Return the [x, y] coordinate for the center point of the cell that contains the specified text.  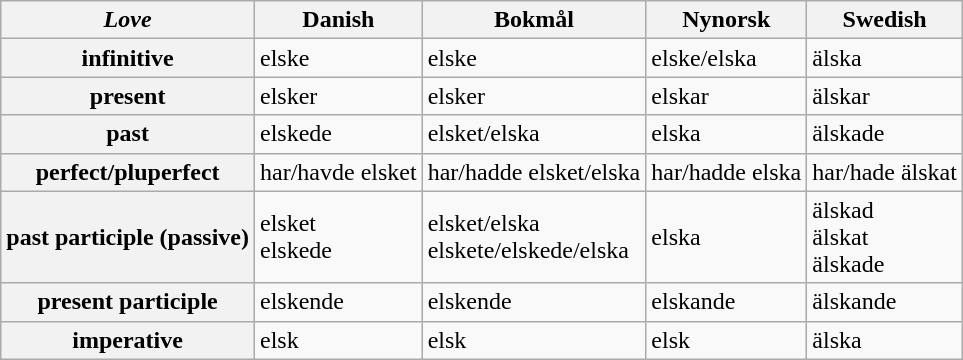
har/hade älskat [885, 172]
älskande [885, 302]
imperative [128, 340]
Nynorsk [726, 20]
har/hadde elska [726, 172]
perfect/pluperfect [128, 172]
Swedish [885, 20]
har/hadde elsket/elska [534, 172]
past [128, 134]
elsket/elskaelskete/elskede/elska [534, 237]
elskar [726, 96]
infinitive [128, 58]
elskande [726, 302]
älskar [885, 96]
älskade [885, 134]
Love [128, 20]
Danish [338, 20]
elsketelskede [338, 237]
elske/elska [726, 58]
past participle (passive) [128, 237]
har/havde elsket [338, 172]
present participle [128, 302]
elskede [338, 134]
elsket/elska [534, 134]
present [128, 96]
Bokmål [534, 20]
älskadälskatälskade [885, 237]
